Extract the (x, y) coordinate from the center of the cell holding the provided text.  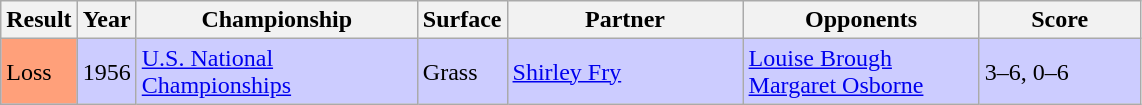
Partner (625, 20)
3–6, 0–6 (1060, 72)
Grass (462, 72)
Loss (39, 72)
1956 (106, 72)
Opponents (861, 20)
Louise Brough Margaret Osborne (861, 72)
U.S. National Championships (276, 72)
Result (39, 20)
Shirley Fry (625, 72)
Surface (462, 20)
Score (1060, 20)
Championship (276, 20)
Year (106, 20)
